Locate the cell with the specified text and output its (x, y) center coordinate. 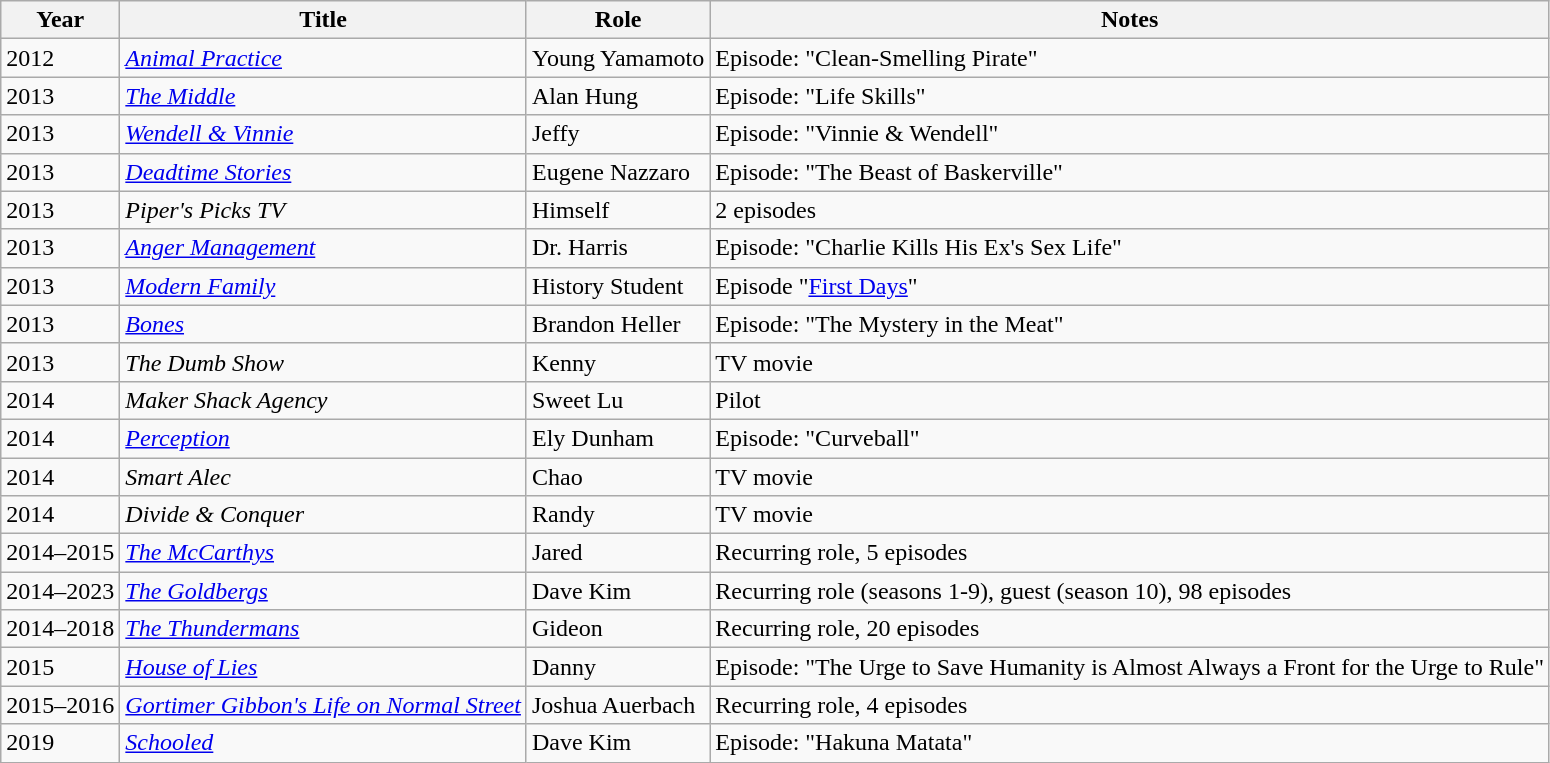
Dr. Harris (618, 248)
The Dumb Show (324, 362)
Gideon (618, 629)
Joshua Auerbach (618, 705)
Sweet Lu (618, 400)
History Student (618, 286)
Perception (324, 438)
Recurring role, 5 episodes (1130, 553)
2014–2018 (60, 629)
Animal Practice (324, 58)
Chao (618, 477)
Title (324, 20)
Bones (324, 324)
Notes (1130, 20)
Anger Management (324, 248)
Episode: "Clean-Smelling Pirate" (1130, 58)
Episode: "The Mystery in the Meat" (1130, 324)
Maker Shack Agency (324, 400)
Recurring role, 4 episodes (1130, 705)
Episode: "Hakuna Matata" (1130, 743)
Eugene Nazzaro (618, 172)
Jeffy (618, 134)
Episode: "Life Skills" (1130, 96)
2015–2016 (60, 705)
Divide & Conquer (324, 515)
Episode "First Days" (1130, 286)
Recurring role (seasons 1-9), guest (season 10), 98 episodes (1130, 591)
Piper's Picks TV (324, 210)
Schooled (324, 743)
Brandon Heller (618, 324)
The Goldbergs (324, 591)
Episode: "The Beast of Baskerville" (1130, 172)
Episode: "Charlie Kills His Ex's Sex Life" (1130, 248)
Jared (618, 553)
Danny (618, 667)
Episode: "The Urge to Save Humanity is Almost Always a Front for the Urge to Rule" (1130, 667)
2012 (60, 58)
Smart Alec (324, 477)
Kenny (618, 362)
The Thundermans (324, 629)
2019 (60, 743)
Year (60, 20)
Role (618, 20)
2014–2015 (60, 553)
House of Lies (324, 667)
Modern Family (324, 286)
The McCarthys (324, 553)
Ely Dunham (618, 438)
2014–2023 (60, 591)
Young Yamamoto (618, 58)
2 episodes (1130, 210)
Recurring role, 20 episodes (1130, 629)
Himself (618, 210)
Episode: "Vinnie & Wendell" (1130, 134)
Deadtime Stories (324, 172)
Alan Hung (618, 96)
Episode: "Curveball" (1130, 438)
Wendell & Vinnie (324, 134)
Pilot (1130, 400)
Gortimer Gibbon's Life on Normal Street (324, 705)
The Middle (324, 96)
2015 (60, 667)
Randy (618, 515)
